Output the (x, y) coordinate of the center of the cell containing the given text.  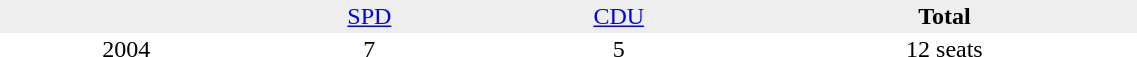
SPD (369, 16)
Total (944, 16)
CDU (618, 16)
